Identify which cell holds the provided text, then report its (X, Y) central coordinate. 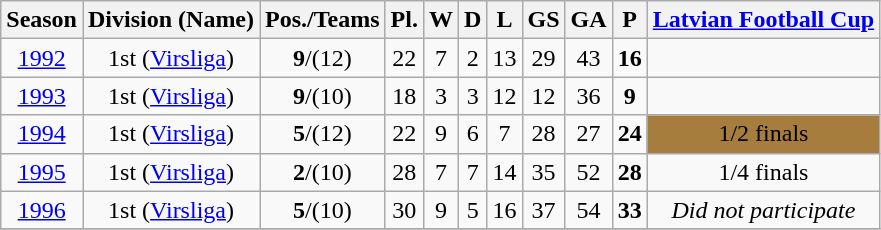
1994 (42, 134)
GA (588, 20)
18 (404, 96)
36 (588, 96)
14 (504, 172)
2/(10) (323, 172)
30 (404, 210)
1992 (42, 58)
43 (588, 58)
29 (544, 58)
2 (473, 58)
1996 (42, 210)
5 (473, 210)
5/(12) (323, 134)
W (440, 20)
Pl. (404, 20)
L (504, 20)
D (473, 20)
27 (588, 134)
1/2 finals (763, 134)
Latvian Football Cup (763, 20)
1993 (42, 96)
1995 (42, 172)
33 (630, 210)
6 (473, 134)
9/(10) (323, 96)
13 (504, 58)
GS (544, 20)
Pos./Teams (323, 20)
Season (42, 20)
5/(10) (323, 210)
1/4 finals (763, 172)
54 (588, 210)
52 (588, 172)
P (630, 20)
9/(12) (323, 58)
37 (544, 210)
Did not participate (763, 210)
Division (Name) (170, 20)
24 (630, 134)
35 (544, 172)
